Provide the (X, Y) coordinate of the cell's center where the given text is located.  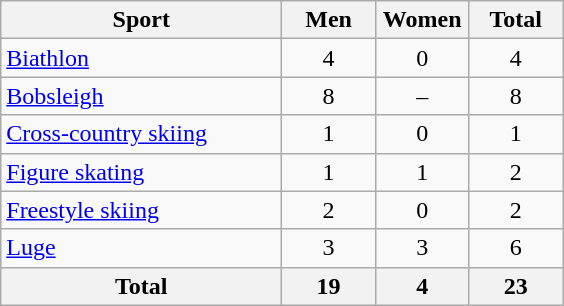
Freestyle skiing (142, 210)
– (422, 96)
6 (516, 248)
Biathlon (142, 58)
Sport (142, 20)
Bobsleigh (142, 96)
19 (329, 286)
Men (329, 20)
Figure skating (142, 172)
Women (422, 20)
23 (516, 286)
Luge (142, 248)
Cross-country skiing (142, 134)
